From the cell containing the given text, extract its center point as (x, y) coordinate. 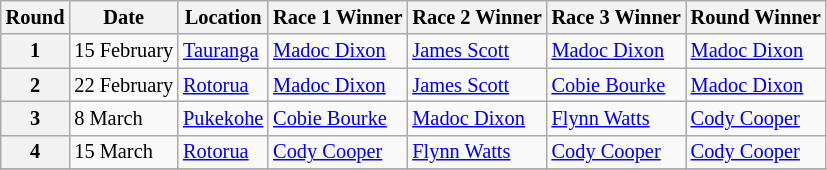
15 March (124, 152)
Round Winner (756, 17)
15 February (124, 51)
1 (36, 51)
Round (36, 17)
3 (36, 118)
Race 3 Winner (616, 17)
2 (36, 85)
Location (223, 17)
8 March (124, 118)
Race 2 Winner (476, 17)
4 (36, 152)
Tauranga (223, 51)
Pukekohe (223, 118)
22 February (124, 85)
Race 1 Winner (338, 17)
Date (124, 17)
